Provide the (x, y) coordinate of the cell's center where the given text is located.  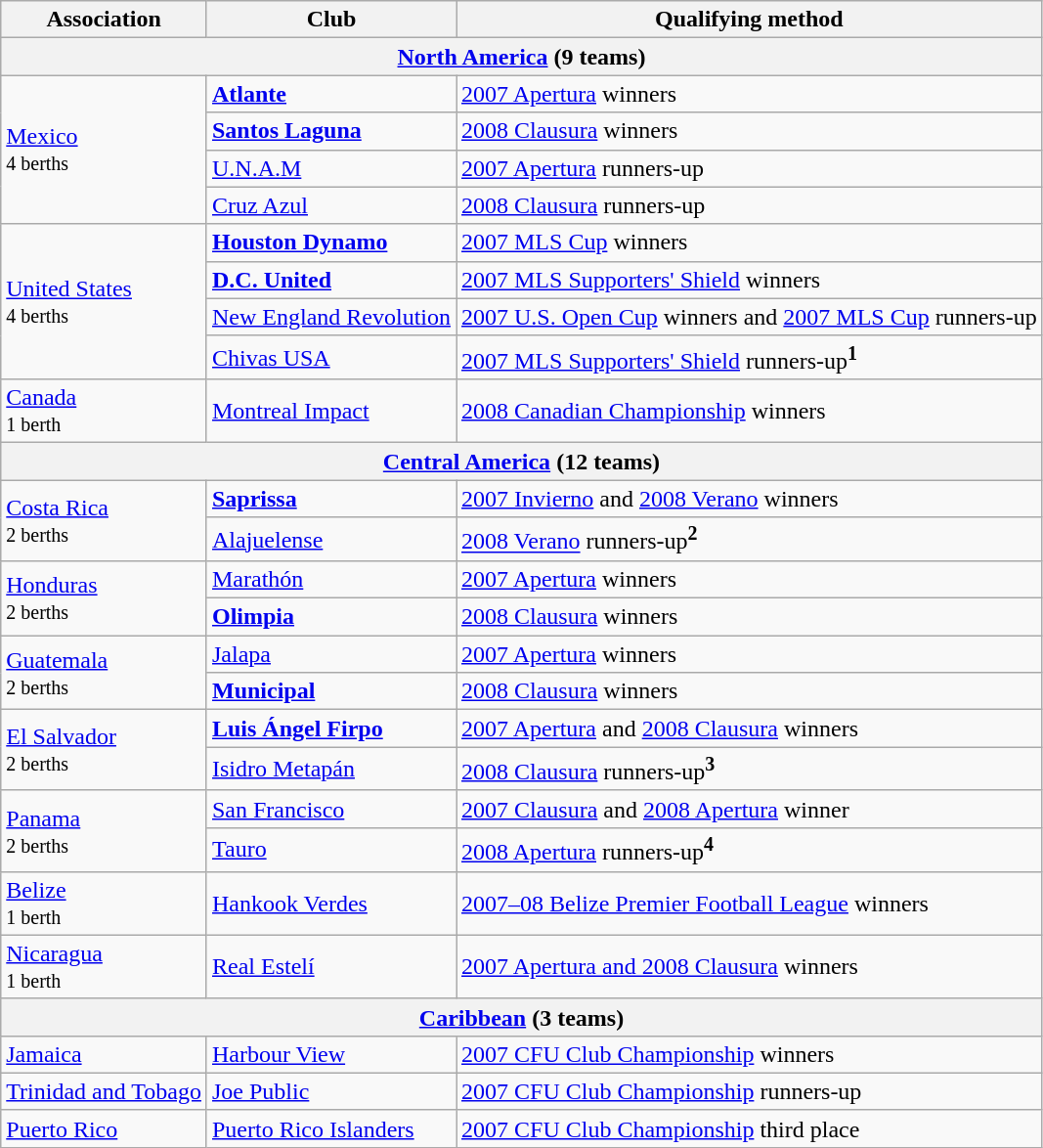
Belize1 berth (104, 904)
Canada1 berth (104, 411)
New England Revolution (330, 317)
2008 Clausura runners-up3 (749, 769)
Houston Dynamo (330, 243)
2007 Clausura and 2008 Apertura winner (749, 809)
Association (104, 20)
Caribbean (3 teams) (522, 1017)
Chivas USA (330, 358)
Club (330, 20)
San Francisco (330, 809)
2007 MLS Supporters' Shield winners (749, 280)
Montreal Impact (330, 411)
Tauro (330, 851)
Puerto Rico Islanders (330, 1128)
Costa Rica2 berths (104, 520)
Olimpia (330, 617)
Guatemala2 berths (104, 673)
2008 Verano runners-up2 (749, 540)
Isidro Metapán (330, 769)
2007 MLS Supporters' Shield runners-up1 (749, 358)
2007 U.S. Open Cup winners and 2007 MLS Cup runners-up (749, 317)
2008 Apertura runners-up4 (749, 851)
Saprissa (330, 499)
2007 MLS Cup winners (749, 243)
Nicaragua1 berth (104, 966)
Atlante (330, 94)
2007 Apertura runners-up (749, 168)
Cruz Azul (330, 205)
Puerto Rico (104, 1128)
Harbour View (330, 1054)
Mexico4 berths (104, 150)
Trinidad and Tobago (104, 1091)
Alajuelense (330, 540)
North America (9 teams) (522, 57)
2008 Clausura runners-up (749, 205)
Central America (12 teams) (522, 462)
Luis Ángel Firpo (330, 729)
Real Estelí (330, 966)
Qualifying method (749, 20)
Joe Public (330, 1091)
2007 CFU Club Championship winners (749, 1054)
2007 CFU Club Championship runners-up (749, 1091)
U.N.A.M (330, 168)
Municipal (330, 691)
2007 Invierno and 2008 Verano winners (749, 499)
Jalapa (330, 654)
Santos Laguna (330, 131)
United States4 berths (104, 301)
Marathón (330, 580)
Jamaica (104, 1054)
Honduras2 berths (104, 598)
2008 Canadian Championship winners (749, 411)
2007–08 Belize Premier Football League winners (749, 904)
D.C. United (330, 280)
Panama2 berths (104, 831)
El Salvador2 berths (104, 751)
2007 CFU Club Championship third place (749, 1128)
Hankook Verdes (330, 904)
